Determine the (X, Y) coordinate at the center of the cell enclosing the given text.  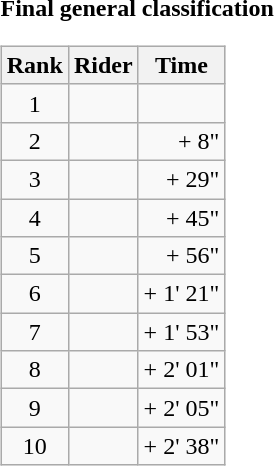
8 (34, 370)
+ 56" (182, 256)
7 (34, 332)
+ 2' 38" (182, 446)
4 (34, 217)
+ 2' 01" (182, 370)
3 (34, 179)
5 (34, 256)
+ 8" (182, 141)
+ 2' 05" (182, 408)
+ 45" (182, 217)
9 (34, 408)
Rank (34, 65)
6 (34, 294)
1 (34, 103)
2 (34, 141)
10 (34, 446)
Rider (103, 65)
+ 1' 21" (182, 294)
+ 29" (182, 179)
+ 1' 53" (182, 332)
Time (182, 65)
